Scan for the cell matching the given text and deliver its [X, Y] coordinate at center. 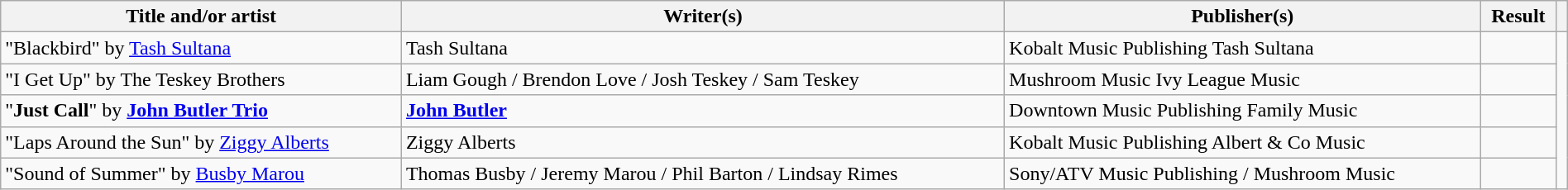
Tash Sultana [703, 48]
"Laps Around the Sun" by Ziggy Alberts [202, 142]
Mushroom Music Ivy League Music [1242, 79]
Result [1518, 17]
Kobalt Music Publishing Albert & Co Music [1242, 142]
Downtown Music Publishing Family Music [1242, 111]
"Blackbird" by Tash Sultana [202, 48]
Thomas Busby / Jeremy Marou / Phil Barton / Lindsay Rimes [703, 173]
John Butler [703, 111]
"Sound of Summer" by Busby Marou [202, 173]
Title and/or artist [202, 17]
"Just Call" by John Butler Trio [202, 111]
Publisher(s) [1242, 17]
Kobalt Music Publishing Tash Sultana [1242, 48]
"I Get Up" by The Teskey Brothers [202, 79]
Sony/ATV Music Publishing / Mushroom Music [1242, 173]
Liam Gough / Brendon Love / Josh Teskey / Sam Teskey [703, 79]
Ziggy Alberts [703, 142]
Writer(s) [703, 17]
